For the text-containing cell, return its midpoint in [x, y] coordinate format. 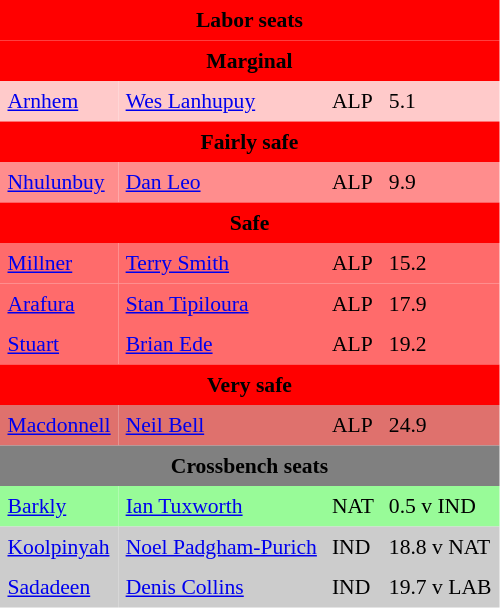
Crossbench seats [250, 465]
Millner [59, 263]
NAT [352, 506]
Macdonnell [59, 425]
Denis Collins [221, 587]
Terry Smith [221, 263]
Dan Leo [221, 182]
Wes Lanhupuy [221, 101]
19.2 [440, 344]
Koolpinyah [59, 546]
Stuart [59, 344]
Barkly [59, 506]
18.8 v NAT [440, 546]
5.1 [440, 101]
17.9 [440, 303]
Very safe [250, 384]
9.9 [440, 182]
15.2 [440, 263]
Fairly safe [250, 141]
Noel Padgham-Purich [221, 546]
Arafura [59, 303]
Neil Bell [221, 425]
Marginal [250, 60]
19.7 v LAB [440, 587]
Nhulunbuy [59, 182]
Safe [250, 222]
Arnhem [59, 101]
Ian Tuxworth [221, 506]
Brian Ede [221, 344]
Stan Tipiloura [221, 303]
0.5 v IND [440, 506]
Sadadeen [59, 587]
24.9 [440, 425]
Labor seats [250, 20]
